Find where the given text appears and provide that cell's center as [x, y] coordinate. 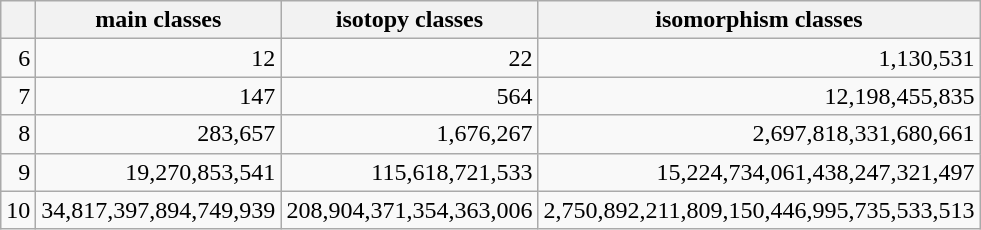
34,817,397,894,749,939 [158, 210]
22 [410, 58]
1,676,267 [410, 134]
147 [158, 96]
6 [18, 58]
12 [158, 58]
283,657 [158, 134]
7 [18, 96]
115,618,721,533 [410, 172]
15,224,734,061,438,247,321,497 [759, 172]
8 [18, 134]
10 [18, 210]
19,270,853,541 [158, 172]
1,130,531 [759, 58]
12,198,455,835 [759, 96]
2,697,818,331,680,661 [759, 134]
2,750,892,211,809,150,446,995,735,533,513 [759, 210]
main classes [158, 20]
9 [18, 172]
208,904,371,354,363,006 [410, 210]
564 [410, 96]
isotopy classes [410, 20]
isomorphism classes [759, 20]
